Determine the (x, y) coordinate at the center of the cell enclosing the given text.  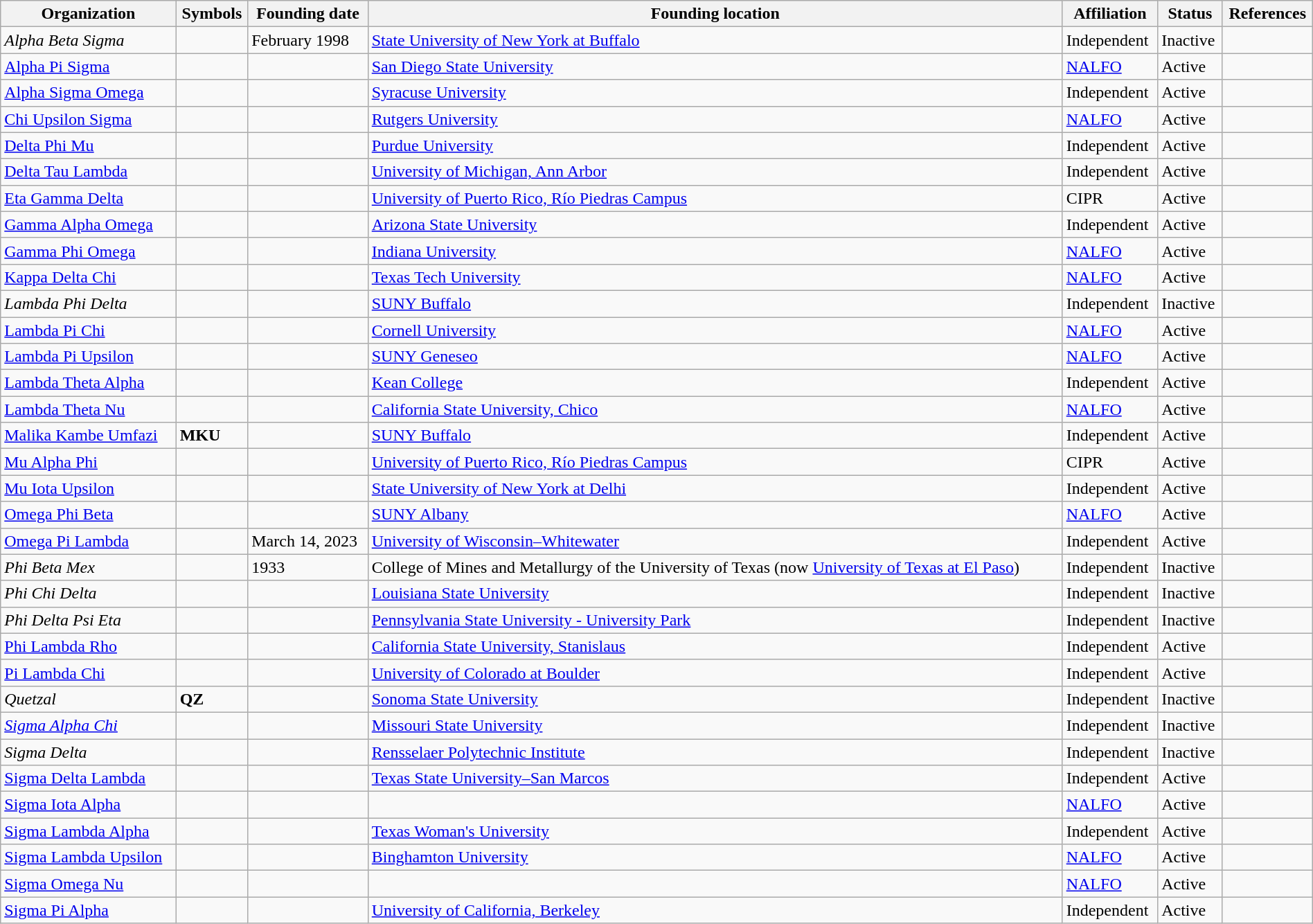
Sigma Lambda Alpha (89, 831)
Omega Pi Lambda (89, 541)
Purdue University (715, 145)
Lambda Theta Alpha (89, 383)
Binghamton University (715, 858)
California State University, Stanislaus (715, 646)
MKU (212, 436)
Malika Kambe Umfazi (89, 436)
College of Mines and Metallurgy of the University of Texas (now University of Texas at El Paso) (715, 567)
Delta Tau Lambda (89, 172)
San Diego State University (715, 66)
Pennsylvania State University - University Park (715, 620)
Affiliation (1109, 14)
1933 (308, 567)
University of Wisconsin–Whitewater (715, 541)
University of Michigan, Ann Arbor (715, 172)
Phi Beta Mex (89, 567)
Omega Phi Beta (89, 515)
Lambda Phi Delta (89, 303)
Mu Iota Upsilon (89, 488)
March 14, 2023 (308, 541)
Texas Woman's University (715, 831)
Kean College (715, 383)
Sigma Omega Nu (89, 884)
Pi Lambda Chi (89, 673)
QZ (212, 699)
University of Colorado at Boulder (715, 673)
Sigma Pi Alpha (89, 910)
Sonoma State University (715, 699)
Founding location (715, 14)
Eta Gamma Delta (89, 198)
SUNY Geneseo (715, 357)
Organization (89, 14)
References (1267, 14)
State University of New York at Buffalo (715, 40)
Founding date (308, 14)
State University of New York at Delhi (715, 488)
Phi Delta Psi Eta (89, 620)
February 1998 (308, 40)
University of California, Berkeley (715, 910)
Syracuse University (715, 93)
SUNY Albany (715, 515)
Rutgers University (715, 119)
Chi Upsilon Sigma (89, 119)
Texas State University–San Marcos (715, 779)
Sigma Lambda Upsilon (89, 858)
Cornell University (715, 330)
Sigma Iota Alpha (89, 805)
Indiana University (715, 251)
Sigma Alpha Chi (89, 725)
Alpha Beta Sigma (89, 40)
Gamma Phi Omega (89, 251)
Lambda Theta Nu (89, 409)
Arizona State University (715, 224)
Status (1190, 14)
Phi Lambda Rho (89, 646)
Delta Phi Mu (89, 145)
Quetzal (89, 699)
Alpha Pi Sigma (89, 66)
Lambda Pi Chi (89, 330)
Louisiana State University (715, 594)
Rensselaer Polytechnic Institute (715, 752)
Sigma Delta (89, 752)
Kappa Delta Chi (89, 277)
Gamma Alpha Omega (89, 224)
Sigma Delta Lambda (89, 779)
Lambda Pi Upsilon (89, 357)
Alpha Sigma Omega (89, 93)
Phi Chi Delta (89, 594)
Mu Alpha Phi (89, 462)
California State University, Chico (715, 409)
Missouri State University (715, 725)
Texas Tech University (715, 277)
Symbols (212, 14)
